From the cell containing the given text, extract its center point as (X, Y) coordinate. 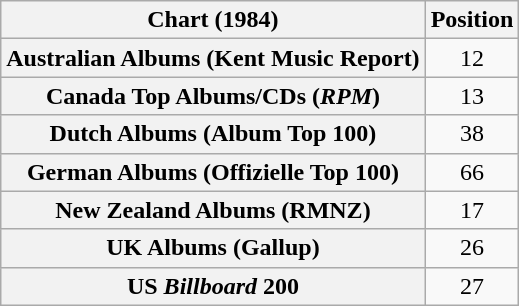
66 (472, 172)
27 (472, 286)
38 (472, 134)
Australian Albums (Kent Music Report) (213, 58)
Chart (1984) (213, 20)
26 (472, 248)
13 (472, 96)
New Zealand Albums (RMNZ) (213, 210)
Position (472, 20)
Dutch Albums (Album Top 100) (213, 134)
UK Albums (Gallup) (213, 248)
US Billboard 200 (213, 286)
12 (472, 58)
German Albums (Offizielle Top 100) (213, 172)
17 (472, 210)
Canada Top Albums/CDs (RPM) (213, 96)
